Pinpoint the cell where the given text exists, returning its (X, Y) midpoint coordinate. 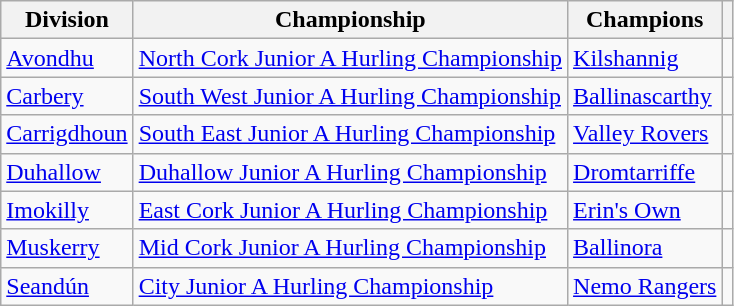
South West Junior A Hurling Championship (350, 96)
City Junior A Hurling Championship (350, 286)
South East Junior A Hurling Championship (350, 134)
Imokilly (67, 210)
North Cork Junior A Hurling Championship (350, 58)
Seandún (67, 286)
Duhallow Junior A Hurling Championship (350, 172)
Valley Rovers (645, 134)
East Cork Junior A Hurling Championship (350, 210)
Duhallow (67, 172)
Champions (645, 20)
Carrigdhoun (67, 134)
Ballinora (645, 248)
Division (67, 20)
Ballinascarthy (645, 96)
Championship (350, 20)
Mid Cork Junior A Hurling Championship (350, 248)
Erin's Own (645, 210)
Avondhu (67, 58)
Dromtarriffe (645, 172)
Nemo Rangers (645, 286)
Carbery (67, 96)
Kilshannig (645, 58)
Muskerry (67, 248)
